Determine the [x, y] coordinate at the center of the cell enclosing the given text.  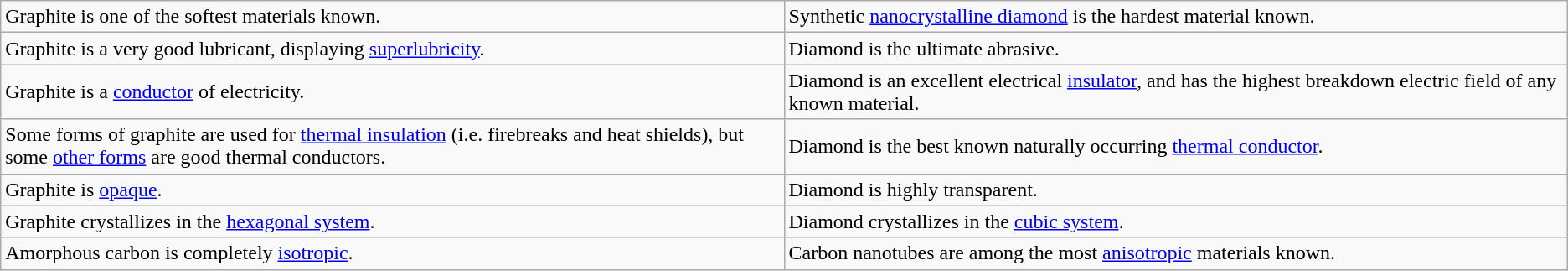
Diamond is an excellent electrical insulator, and has the highest breakdown electric field of any known material. [1176, 92]
Diamond is the best known naturally occurring thermal conductor. [1176, 146]
Some forms of graphite are used for thermal insulation (i.e. firebreaks and heat shields), but some other forms are good thermal conductors. [392, 146]
Carbon nanotubes are among the most anisotropic materials known. [1176, 253]
Diamond crystallizes in the cubic system. [1176, 221]
Graphite is a conductor of electricity. [392, 92]
Graphite crystallizes in the hexagonal system. [392, 221]
Graphite is a very good lubricant, displaying superlubricity. [392, 49]
Amorphous carbon is completely isotropic. [392, 253]
Graphite is one of the softest materials known. [392, 17]
Diamond is the ultimate abrasive. [1176, 49]
Diamond is highly transparent. [1176, 190]
Synthetic nanocrystalline diamond is the hardest material known. [1176, 17]
Graphite is opaque. [392, 190]
